Identify which cell holds the provided text, then report its (X, Y) central coordinate. 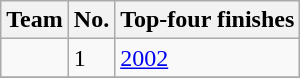
1 (91, 58)
Team (35, 20)
No. (91, 20)
Top-four finishes (208, 20)
2002 (208, 58)
